Search for the cell housing the specified text and yield its [X, Y] center coordinate. 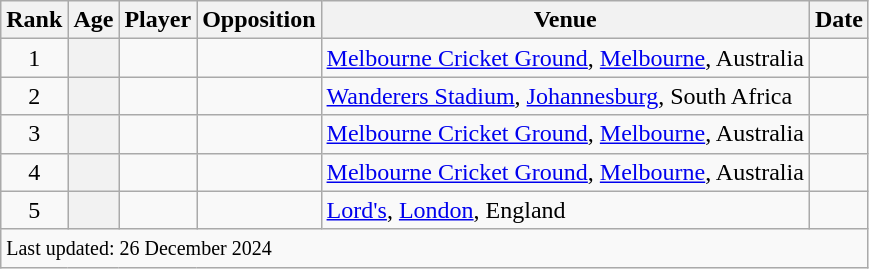
Player [158, 20]
Venue [565, 20]
Opposition [259, 20]
Lord's, London, England [565, 210]
4 [34, 172]
5 [34, 210]
Date [838, 20]
2 [34, 96]
1 [34, 58]
Last updated: 26 December 2024 [435, 248]
3 [34, 134]
Rank [34, 20]
Wanderers Stadium, Johannesburg, South Africa [565, 96]
Age [94, 20]
